Extract the (x, y) coordinate from the center of the cell holding the provided text.  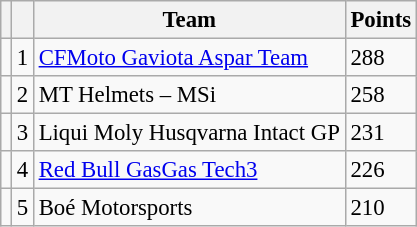
3 (22, 133)
4 (22, 170)
5 (22, 208)
Boé Motorsports (189, 208)
226 (380, 170)
288 (380, 58)
Liqui Moly Husqvarna Intact GP (189, 133)
Points (380, 20)
231 (380, 133)
MT Helmets – MSi (189, 95)
Red Bull GasGas Tech3 (189, 170)
1 (22, 58)
CFMoto Gaviota Aspar Team (189, 58)
258 (380, 95)
2 (22, 95)
210 (380, 208)
Team (189, 20)
